Pinpoint the cell where the given text exists, returning its (X, Y) midpoint coordinate. 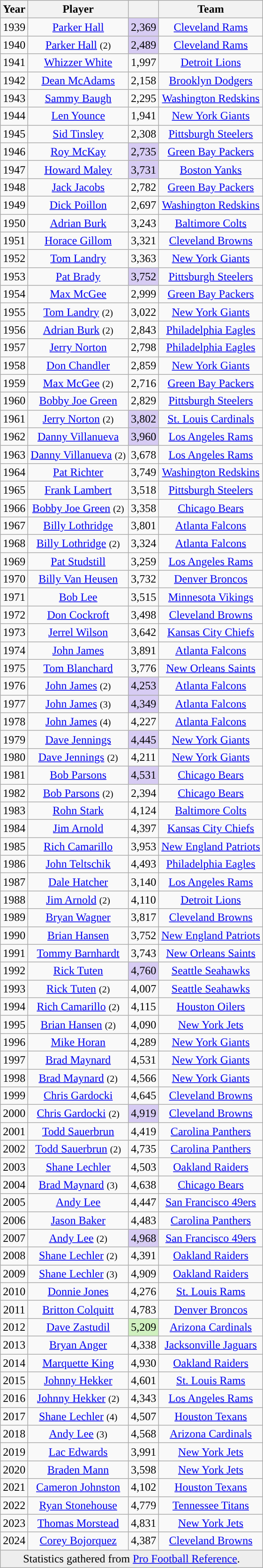
1990 (14, 935)
2019 (14, 1452)
4,387 (143, 1541)
2,697 (143, 205)
Player (78, 9)
Johnny Hekker (2) (78, 1399)
4,909 (143, 1274)
2,782 (143, 187)
4,930 (143, 1363)
Danny Villanueva (2) (78, 454)
3,243 (143, 223)
Tennessee Titans (211, 1505)
Bob Parsons (78, 775)
3,801 (143, 526)
3,817 (143, 918)
2,798 (143, 348)
1958 (14, 365)
3,776 (143, 668)
John James (4) (78, 722)
4,445 (143, 739)
Dave Jennings (2) (78, 757)
Mike Horan (78, 1042)
1977 (14, 704)
2006 (14, 1220)
1959 (14, 383)
Cameron Johnston (78, 1488)
2002 (14, 1149)
4,090 (143, 1024)
1949 (14, 205)
Whizzer White (78, 63)
2007 (14, 1238)
1976 (14, 686)
1973 (14, 633)
Andy Lee (3) (78, 1434)
John James (2) (78, 686)
3,022 (143, 312)
3,960 (143, 437)
1942 (14, 80)
Parker Hall (2) (78, 45)
Todd Sauerbrun (78, 1131)
Bob Lee (78, 597)
4,391 (143, 1256)
1970 (14, 579)
Chris Gardocki (78, 1096)
Billy Lothridge (2) (78, 544)
Danny Villanueva (78, 437)
1979 (14, 739)
Tom Blanchard (78, 668)
1952 (14, 259)
Max McGee (78, 294)
Pat Richter (78, 472)
Jim Arnold (2) (78, 900)
Todd Sauerbrun (2) (78, 1149)
1992 (14, 971)
4,483 (143, 1220)
3,140 (143, 882)
1986 (14, 864)
4,397 (143, 829)
John James (78, 650)
Jim Arnold (78, 829)
2,859 (143, 365)
Tom Landry (2) (78, 312)
Team (211, 9)
Jason Baker (78, 1220)
1991 (14, 953)
3,991 (143, 1452)
Howard Maley (78, 169)
1961 (14, 419)
Corey Bojorquez (78, 1541)
Frank Lambert (78, 490)
3,749 (143, 472)
2,158 (143, 80)
Roy McKay (78, 152)
2010 (14, 1291)
1980 (14, 757)
1951 (14, 241)
Jack Jacobs (78, 187)
4,124 (143, 811)
1968 (14, 544)
4,919 (143, 1114)
Adrian Burk (78, 223)
Boston Yanks (211, 169)
Andy Lee (2) (78, 1238)
Bob Parsons (2) (78, 793)
1,997 (143, 63)
St. Louis Cardinals (211, 419)
4,343 (143, 1399)
2,999 (143, 294)
Minnesota Vikings (211, 597)
Shane Lechler (2) (78, 1256)
1999 (14, 1096)
1987 (14, 882)
Don Chandler (78, 365)
Jerry Norton (78, 348)
Rich Camarillo (78, 846)
4,779 (143, 1505)
4,735 (143, 1149)
1997 (14, 1060)
1978 (14, 722)
Bryan Wagner (78, 918)
Horace Gillom (78, 241)
1962 (14, 437)
4,276 (143, 1291)
1974 (14, 650)
Shane Lechler (4) (78, 1416)
Thomas Morstead (78, 1523)
4,115 (143, 1006)
Bobby Joe Green (2) (78, 508)
Statistics gathered from Pro Football Reference. (132, 1559)
1996 (14, 1042)
4,968 (143, 1238)
Len Younce (78, 116)
3,678 (143, 454)
1945 (14, 134)
2,829 (143, 401)
4,102 (143, 1488)
Dick Poillon (78, 205)
Rick Tuten (2) (78, 989)
4,601 (143, 1381)
2004 (14, 1185)
4,419 (143, 1131)
3,642 (143, 633)
1994 (14, 1006)
1984 (14, 829)
1965 (14, 490)
3,598 (143, 1470)
2,369 (143, 27)
Don Cockroft (78, 615)
2020 (14, 1470)
Rich Camarillo (2) (78, 1006)
3,363 (143, 259)
2018 (14, 1434)
Brian Hansen (78, 935)
4,338 (143, 1345)
Shane Lechler (3) (78, 1274)
3,891 (143, 650)
4,760 (143, 971)
4,447 (143, 1203)
4,253 (143, 686)
2,394 (143, 793)
1957 (14, 348)
Shane Lechler (78, 1167)
3,324 (143, 544)
Lac Edwards (78, 1452)
4,566 (143, 1078)
1955 (14, 312)
1960 (14, 401)
Jerry Norton (2) (78, 419)
Johnny Hekker (78, 1381)
1966 (14, 508)
Marquette King (78, 1363)
1953 (14, 277)
2021 (14, 1488)
1950 (14, 223)
1963 (14, 454)
Billy Van Heusen (78, 579)
2024 (14, 1541)
1940 (14, 45)
1983 (14, 811)
Max McGee (2) (78, 383)
3,732 (143, 579)
1948 (14, 187)
4,568 (143, 1434)
1941 (14, 63)
Andy Lee (78, 1203)
2016 (14, 1399)
2000 (14, 1114)
Dave Zastudil (78, 1327)
Ryan Stonehouse (78, 1505)
1,941 (143, 116)
Dave Jennings (78, 739)
4,783 (143, 1309)
2011 (14, 1309)
3,358 (143, 508)
John Teltschik (78, 864)
1943 (14, 98)
1982 (14, 793)
Bobby Joe Green (78, 401)
4,227 (143, 722)
1967 (14, 526)
2022 (14, 1505)
2015 (14, 1381)
Britton Colquitt (78, 1309)
4,831 (143, 1523)
Rick Tuten (78, 971)
4,007 (143, 989)
1995 (14, 1024)
4,211 (143, 757)
John James (3) (78, 704)
3,518 (143, 490)
Braden Mann (78, 1470)
2012 (14, 1327)
Brooklyn Dodgers (211, 80)
Billy Lothridge (78, 526)
2,843 (143, 330)
1939 (14, 27)
2,716 (143, 383)
2,308 (143, 134)
Brad Maynard (2) (78, 1078)
4,110 (143, 900)
Brian Hansen (2) (78, 1024)
Adrian Burk (2) (78, 330)
2001 (14, 1131)
Tommy Barnhardt (78, 953)
3,731 (143, 169)
3,802 (143, 419)
1947 (14, 169)
5,209 (143, 1327)
1988 (14, 900)
2,489 (143, 45)
1998 (14, 1078)
Dale Hatcher (78, 882)
2003 (14, 1167)
Pat Brady (78, 277)
2017 (14, 1416)
2,735 (143, 152)
4,349 (143, 704)
Donnie Jones (78, 1291)
2008 (14, 1256)
Parker Hall (78, 27)
Dean McAdams (78, 80)
Houston Oilers (211, 1006)
1975 (14, 668)
4,638 (143, 1185)
3,321 (143, 241)
Brad Maynard (3) (78, 1185)
Pat Studstill (78, 562)
1971 (14, 597)
2013 (14, 1345)
4,645 (143, 1096)
Jerrel Wilson (78, 633)
1989 (14, 918)
1954 (14, 294)
2005 (14, 1203)
Rohn Stark (78, 811)
2023 (14, 1523)
2014 (14, 1363)
4,507 (143, 1416)
1993 (14, 989)
4,503 (143, 1167)
1985 (14, 846)
Sammy Baugh (78, 98)
2009 (14, 1274)
1944 (14, 116)
3,259 (143, 562)
Sid Tinsley (78, 134)
4,289 (143, 1042)
2,295 (143, 98)
3,953 (143, 846)
3,515 (143, 597)
Year (14, 9)
1972 (14, 615)
3,743 (143, 953)
1964 (14, 472)
Bryan Anger (78, 1345)
Jacksonville Jaguars (211, 1345)
1981 (14, 775)
1956 (14, 330)
Brad Maynard (78, 1060)
Chris Gardocki (2) (78, 1114)
1969 (14, 562)
1946 (14, 152)
Tom Landry (78, 259)
4,493 (143, 864)
3,498 (143, 615)
